Detect which cell encompasses the target text, then output its (X, Y) center coordinate. 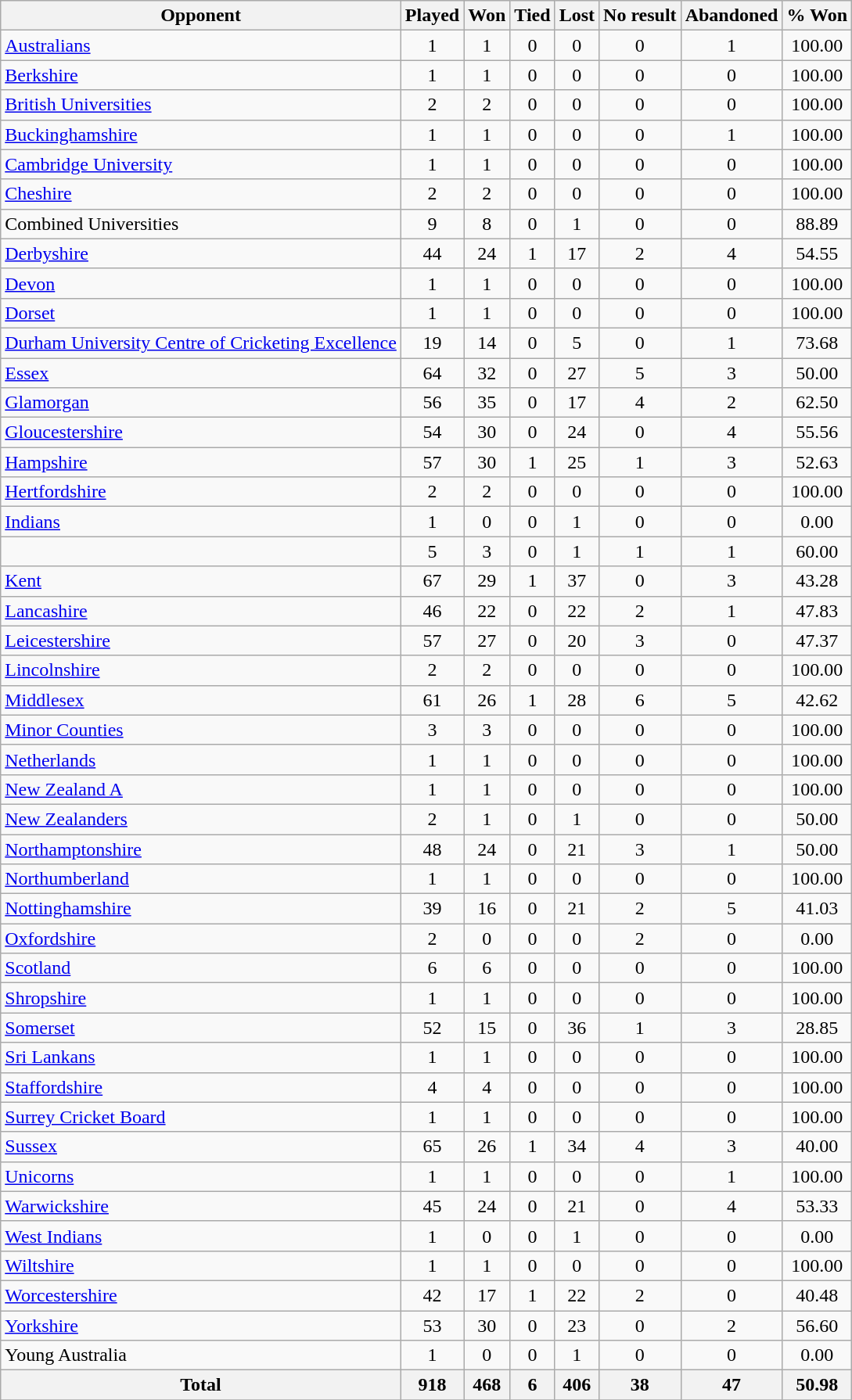
Combined Universities (201, 224)
Nottinghamshire (201, 909)
Berkshire (201, 75)
Hampshire (201, 462)
Unicorns (201, 1176)
Abandoned (732, 16)
41.03 (817, 909)
88.89 (817, 224)
Surrey Cricket Board (201, 1117)
Derbyshire (201, 253)
406 (577, 1385)
47.83 (817, 611)
Dorset (201, 313)
8 (487, 224)
42 (432, 1295)
37 (577, 581)
42.62 (817, 700)
British Universities (201, 105)
Buckinghamshire (201, 135)
Gloucestershire (201, 433)
16 (487, 909)
Yorkshire (201, 1326)
40.00 (817, 1147)
54.55 (817, 253)
No result (640, 16)
44 (432, 253)
% Won (817, 16)
Sri Lankans (201, 1057)
52 (432, 1028)
19 (432, 343)
Cheshire (201, 194)
Opponent (201, 16)
45 (432, 1206)
20 (577, 641)
47 (732, 1385)
15 (487, 1028)
Oxfordshire (201, 939)
34 (577, 1147)
Somerset (201, 1028)
Devon (201, 283)
28 (577, 700)
52.63 (817, 462)
Minor Counties (201, 730)
23 (577, 1326)
Total (201, 1385)
67 (432, 581)
32 (487, 373)
Wiltshire (201, 1265)
25 (577, 462)
55.56 (817, 433)
28.85 (817, 1028)
Glamorgan (201, 403)
47.37 (817, 641)
14 (487, 343)
54 (432, 433)
Leicestershire (201, 641)
468 (487, 1385)
Northumberland (201, 879)
Indians (201, 522)
36 (577, 1028)
46 (432, 611)
Middlesex (201, 700)
Scotland (201, 968)
West Indians (201, 1236)
53.33 (817, 1206)
50.98 (817, 1385)
Warwickshire (201, 1206)
Lost (577, 16)
40.48 (817, 1295)
9 (432, 224)
Worcestershire (201, 1295)
Hertfordshire (201, 492)
48 (432, 849)
62.50 (817, 403)
New Zealanders (201, 819)
64 (432, 373)
60.00 (817, 551)
38 (640, 1385)
29 (487, 581)
53 (432, 1326)
Played (432, 16)
39 (432, 909)
Tied (532, 16)
65 (432, 1147)
Cambridge University (201, 164)
Sussex (201, 1147)
Northamptonshire (201, 849)
Netherlands (201, 759)
Shropshire (201, 998)
Essex (201, 373)
Australians (201, 45)
35 (487, 403)
Durham University Centre of Cricketing Excellence (201, 343)
Lancashire (201, 611)
56.60 (817, 1326)
918 (432, 1385)
Won (487, 16)
43.28 (817, 581)
Staffordshire (201, 1087)
Lincolnshire (201, 670)
Young Australia (201, 1355)
56 (432, 403)
New Zealand A (201, 789)
Kent (201, 581)
61 (432, 700)
73.68 (817, 343)
